Return [x, y] of the center of cell containing provided text 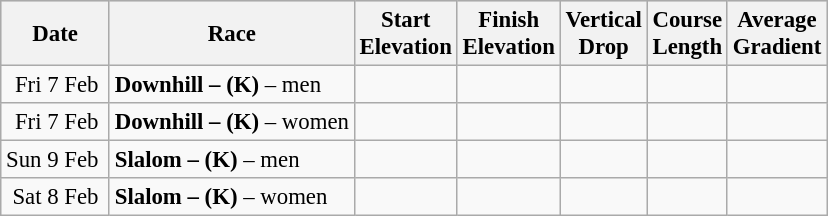
StartElevation [406, 34]
AverageGradient [776, 34]
Sun 9 Feb [56, 160]
Sat 8 Feb [56, 197]
FinishElevation [508, 34]
Downhill – (K) – women [232, 122]
Slalom – (K) – men [232, 160]
Race [232, 34]
Date [56, 34]
Downhill – (K) – men [232, 85]
CourseLength [687, 34]
VerticalDrop [604, 34]
Slalom – (K) – women [232, 197]
